Return (X, Y) of the center of cell containing provided text 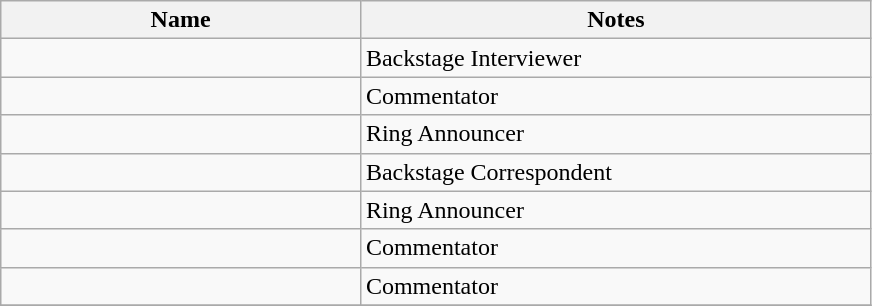
Backstage Correspondent (616, 172)
Backstage Interviewer (616, 58)
Name (181, 20)
Notes (616, 20)
